Pinpoint the cell where the given text exists, returning its [X, Y] midpoint coordinate. 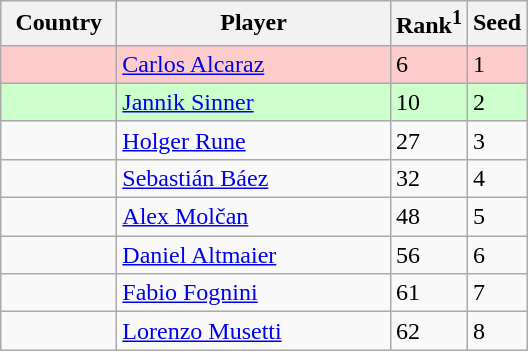
Player [254, 24]
2 [496, 102]
Lorenzo Musetti [254, 331]
10 [428, 102]
4 [496, 178]
61 [428, 293]
Carlos Alcaraz [254, 64]
32 [428, 178]
8 [496, 331]
3 [496, 140]
Sebastián Báez [254, 178]
7 [496, 293]
Country [59, 24]
Fabio Fognini [254, 293]
27 [428, 140]
Holger Rune [254, 140]
Alex Molčan [254, 217]
62 [428, 331]
56 [428, 255]
Seed [496, 24]
Daniel Altmaier [254, 255]
Jannik Sinner [254, 102]
48 [428, 217]
1 [496, 64]
5 [496, 217]
Rank1 [428, 24]
